Provide the [X, Y] coordinate of the cell's center where the given text is located.  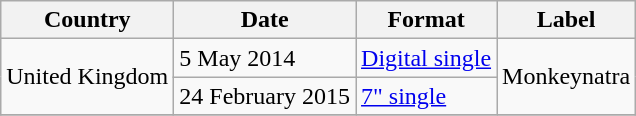
Monkeynatra [566, 77]
United Kingdom [88, 77]
Country [88, 20]
Label [566, 20]
7" single [426, 96]
Date [265, 20]
Digital single [426, 58]
5 May 2014 [265, 58]
24 February 2015 [265, 96]
Format [426, 20]
